For the text-containing cell, return its midpoint in [X, Y] coordinate format. 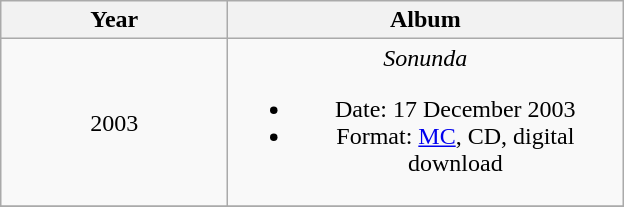
SonundaDate: 17 December 2003Format: MC, CD, digital download [426, 122]
Album [426, 20]
2003 [114, 122]
Year [114, 20]
